Provide the [X, Y] coordinate of the cell's center where the given text is located.  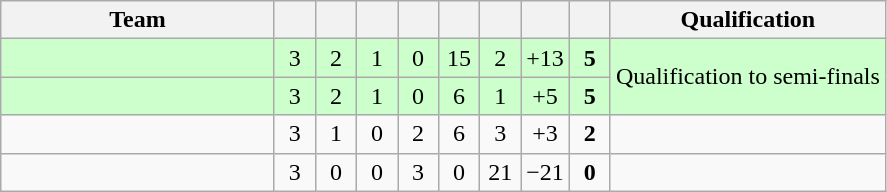
15 [460, 58]
21 [500, 172]
+13 [546, 58]
Team [138, 20]
+3 [546, 134]
Qualification [748, 20]
+5 [546, 96]
Qualification to semi-finals [748, 77]
−21 [546, 172]
